Pinpoint the cell where the given text exists, returning its (X, Y) midpoint coordinate. 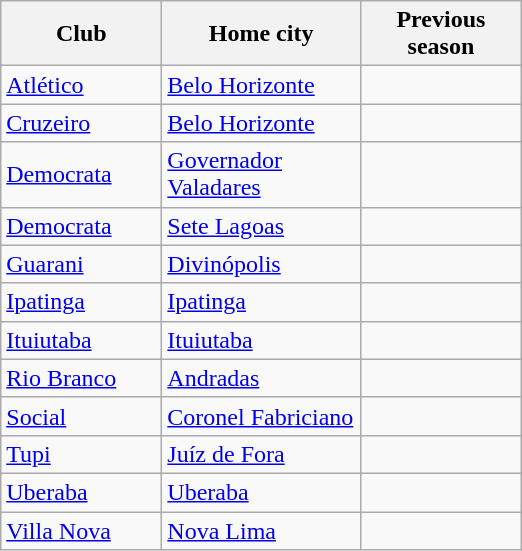
Divinópolis (262, 264)
Nova Lima (262, 531)
Juíz de Fora (262, 454)
Guarani (82, 264)
Rio Branco (82, 378)
Atlético (82, 85)
Club (82, 34)
Cruzeiro (82, 123)
Villa Nova (82, 531)
Andradas (262, 378)
Previous season (440, 34)
Social (82, 416)
Governador Valadares (262, 174)
Sete Lagoas (262, 226)
Coronel Fabriciano (262, 416)
Tupi (82, 454)
Home city (262, 34)
